Detect which cell encompasses the target text, then output its [X, Y] center coordinate. 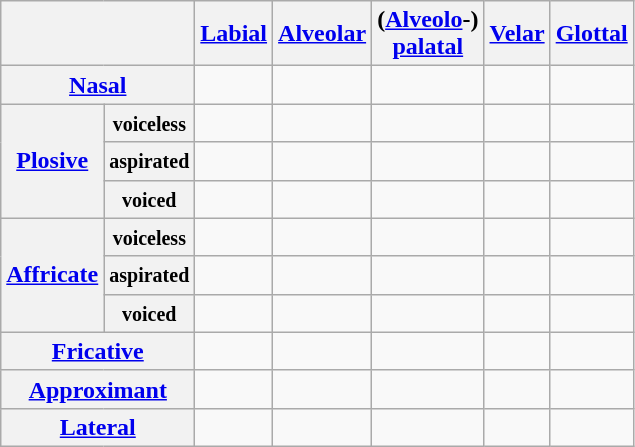
Nasal [98, 85]
Velar [517, 34]
Approximant [98, 389]
Glottal [592, 34]
Lateral [98, 427]
Labial [234, 34]
(Alveolo-)palatal [428, 34]
Alveolar [322, 34]
Affricate [52, 275]
Plosive [52, 161]
Fricative [98, 351]
